Determine the [x, y] coordinate at the center of the cell enclosing the given text.  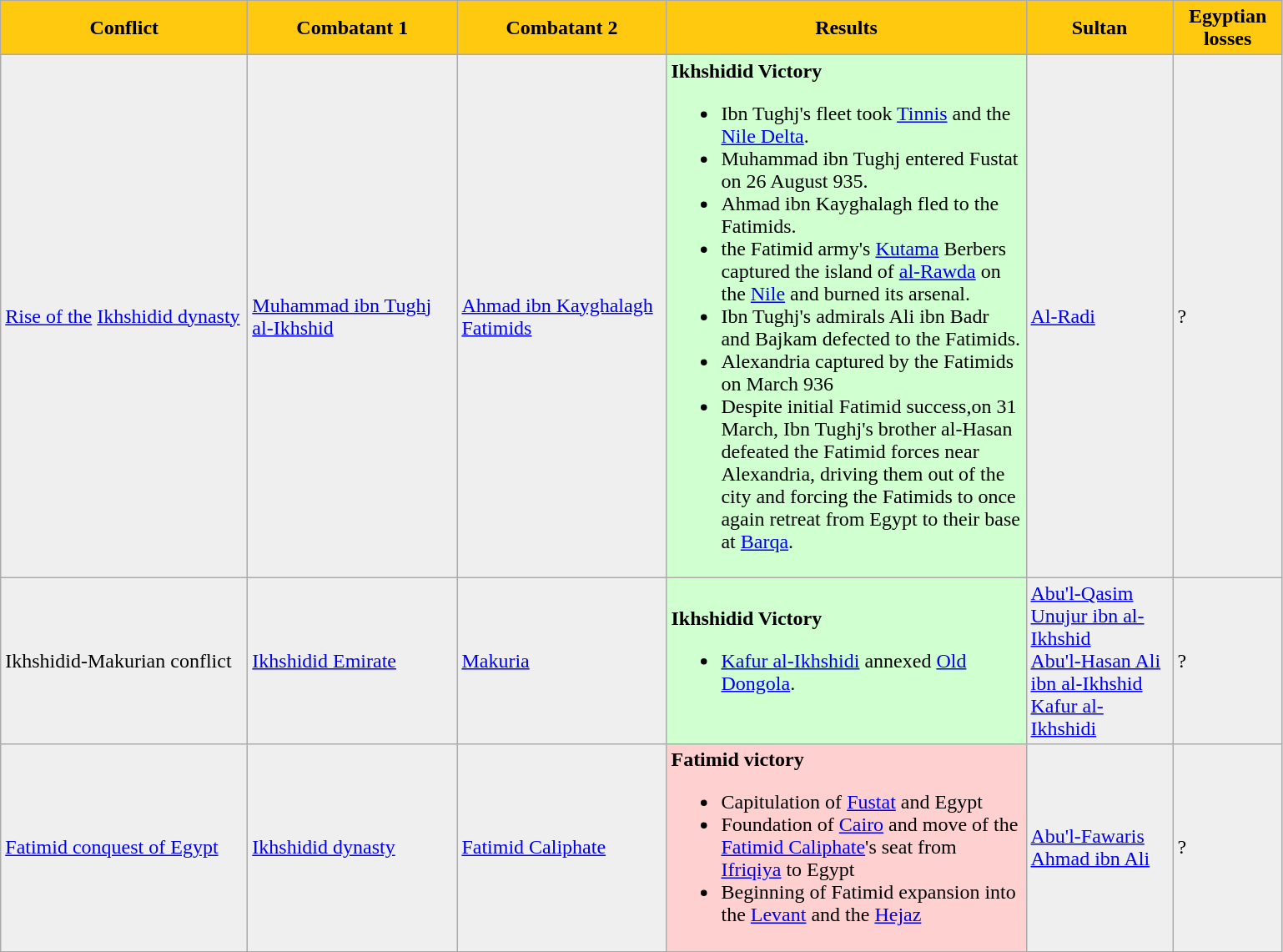
Makuria [562, 661]
Ikhshidid-Makurian conflict [124, 661]
Results [846, 28]
Fatimid Caliphate [562, 848]
Al-Radi [1099, 316]
Abu'l-Qasim Unujur ibn al-IkhshidAbu'l-Hasan Ali ibn al-Ikhshid Kafur al-Ikhshidi [1099, 661]
Sultan [1099, 28]
Fatimid conquest of Egypt [124, 848]
Egyptianlosses [1228, 28]
Ahmad ibn KayghalaghFatimids [562, 316]
Combatant 1 [352, 28]
Ikhshidid Emirate [352, 661]
Abu'l-Fawaris Ahmad ibn Ali [1099, 848]
Combatant 2 [562, 28]
Rise of the Ikhshidid dynasty [124, 316]
Muhammad ibn Tughj al-Ikhshid [352, 316]
Conflict [124, 28]
Ikhshidid dynasty [352, 848]
Ikhshidid VictoryKafur al-Ikhshidi annexed Old Dongola. [846, 661]
